From the cell containing the given text, extract its center point as [X, Y] coordinate. 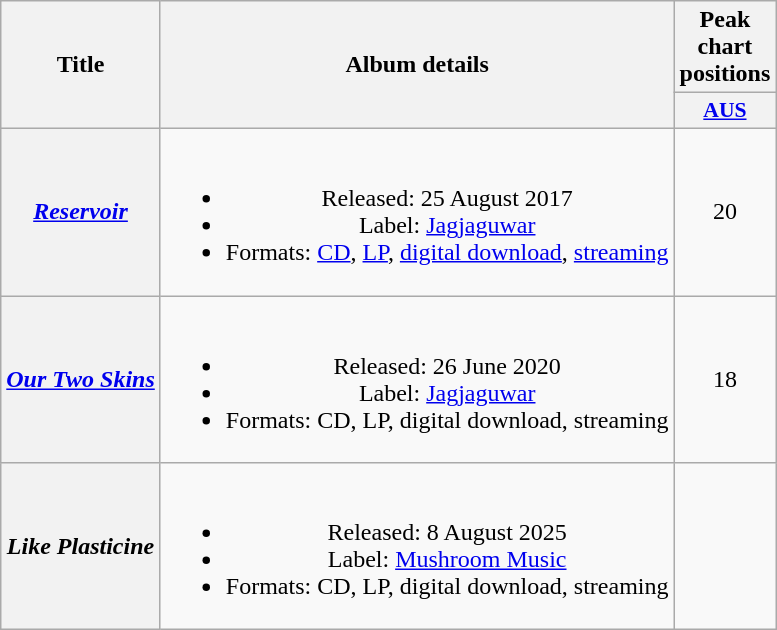
AUS [725, 111]
18 [725, 380]
Title [81, 65]
20 [725, 212]
Released: 26 June 2020Label: JagjaguwarFormats: CD, LP, digital download, streaming [417, 380]
Released: 25 August 2017Label: JagjaguwarFormats: CD, LP, digital download, streaming [417, 212]
Reservoir [81, 212]
Released: 8 August 2025Label: Mushroom MusicFormats: CD, LP, digital download, streaming [417, 546]
Like Plasticine [81, 546]
Our Two Skins [81, 380]
Peak chart positions [725, 47]
Album details [417, 65]
